Return the [X, Y] coordinate for the center point of the cell that contains the specified text.  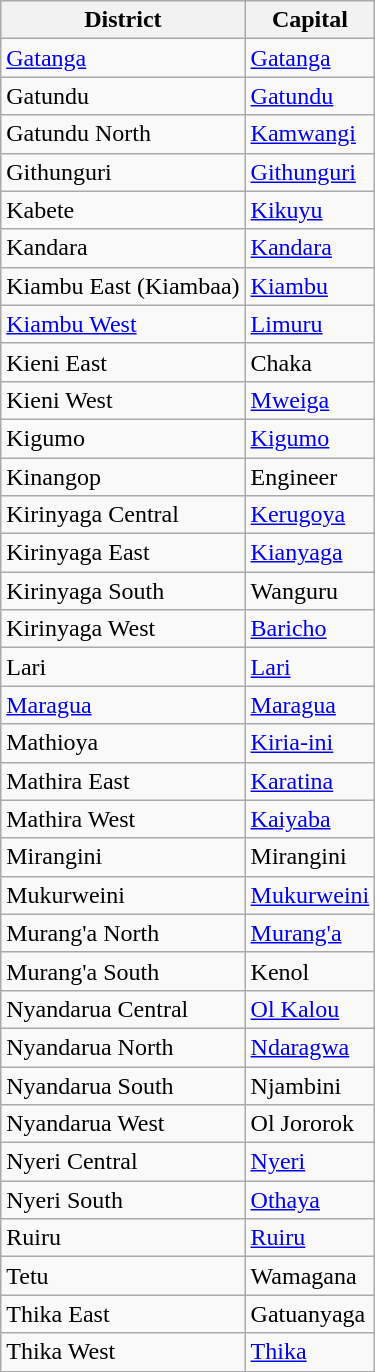
Tetu [123, 1276]
Kiambu West [123, 324]
Limuru [310, 324]
Kiambu [310, 286]
Karatina [310, 781]
Kianyaga [310, 553]
Gatundu North [123, 134]
Kinangop [123, 477]
Kamwangi [310, 134]
Kirinyaga East [123, 553]
Thika East [123, 1314]
Nyandarua Central [123, 1009]
Murang'a North [123, 933]
Ol Kalou [310, 1009]
Njambini [310, 1085]
Thika West [123, 1352]
Nyandarua South [123, 1085]
Kerugoya [310, 515]
Nyeri South [123, 1200]
Mathioya [123, 743]
Nyandarua North [123, 1047]
Ol Jororok [310, 1124]
Thika [310, 1352]
Capital [310, 20]
Nyandarua West [123, 1124]
Ndaragwa [310, 1047]
Mathira West [123, 819]
Kieni West [123, 400]
Wanguru [310, 591]
Kirinyaga West [123, 629]
Engineer [310, 477]
Kikuyu [310, 210]
Mweiga [310, 400]
Nyeri [310, 1162]
Kabete [123, 210]
Kiambu East (Kiambaa) [123, 286]
Murang'a South [123, 971]
Kenol [310, 971]
Murang'a [310, 933]
Mathira East [123, 781]
Othaya [310, 1200]
Kirinyaga Central [123, 515]
Chaka [310, 362]
District [123, 20]
Nyeri Central [123, 1162]
Kirinyaga South [123, 591]
Kiria-ini [310, 743]
Gatuanyaga [310, 1314]
Baricho [310, 629]
Kaiyaba [310, 819]
Wamagana [310, 1276]
Kieni East [123, 362]
